Detect which cell encompasses the target text, then output its (x, y) center coordinate. 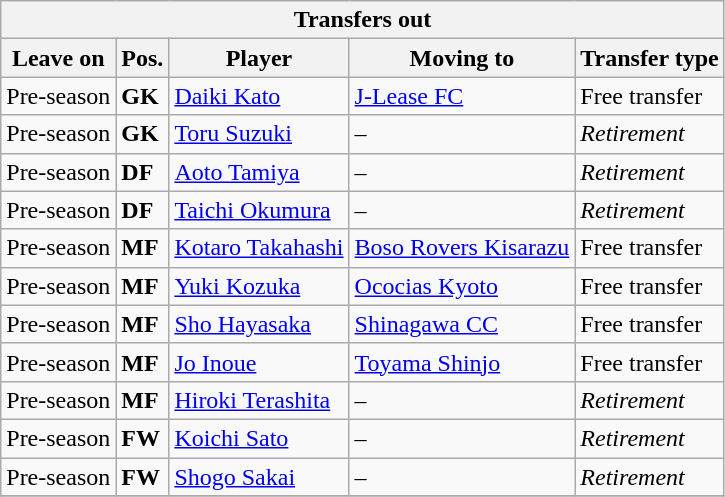
J-Lease FC (462, 96)
Transfer type (650, 58)
Kotaro Takahashi (259, 248)
Taichi Okumura (259, 210)
Koichi Sato (259, 438)
Daiki Kato (259, 96)
Boso Rovers Kisarazu (462, 248)
Transfers out (363, 20)
Aoto Tamiya (259, 172)
Leave on (58, 58)
Moving to (462, 58)
Shogo Sakai (259, 477)
Player (259, 58)
Hiroki Terashita (259, 400)
Toyama Shinjo (462, 362)
Pos. (142, 58)
Yuki Kozuka (259, 286)
Shinagawa CC (462, 324)
Sho Hayasaka (259, 324)
Ococias Kyoto (462, 286)
Toru Suzuki (259, 134)
Jo Inoue (259, 362)
